Pinpoint the cell where the given text exists, returning its (X, Y) midpoint coordinate. 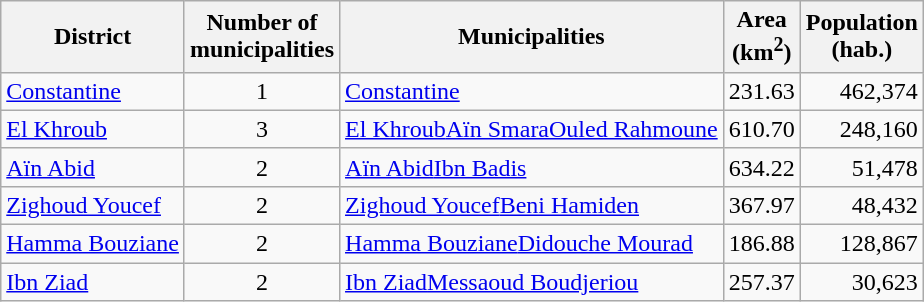
Zighoud Youcef (93, 205)
634.22 (762, 167)
248,160 (862, 129)
128,867 (862, 244)
El KhroubAïn SmaraOuled Rahmoune (532, 129)
610.70 (762, 129)
Municipalities (532, 37)
48,432 (862, 205)
Hamma BouzianeDidouche Mourad (532, 244)
231.63 (762, 91)
257.37 (762, 282)
462,374 (862, 91)
Ibn Ziad (93, 282)
51,478 (862, 167)
District (93, 37)
30,623 (862, 282)
El Khroub (93, 129)
Area(km2) (762, 37)
Aïn AbidIbn Badis (532, 167)
Ibn ZiadMessaoud Boudjeriou (532, 282)
3 (262, 129)
Aïn Abid (93, 167)
1 (262, 91)
Population(hab.) (862, 37)
367.97 (762, 205)
186.88 (762, 244)
Hamma Bouziane (93, 244)
Number ofmunicipalities (262, 37)
Zighoud YoucefBeni Hamiden (532, 205)
